Find where the given text appears and provide that cell's center as [x, y] coordinate. 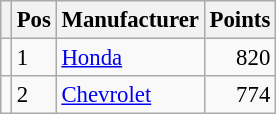
1 [34, 58]
2 [34, 95]
820 [240, 58]
Pos [34, 20]
Manufacturer [130, 20]
774 [240, 95]
Points [240, 20]
Chevrolet [130, 95]
Honda [130, 58]
